Provide the [x, y] coordinate of the cell's center where the given text is located.  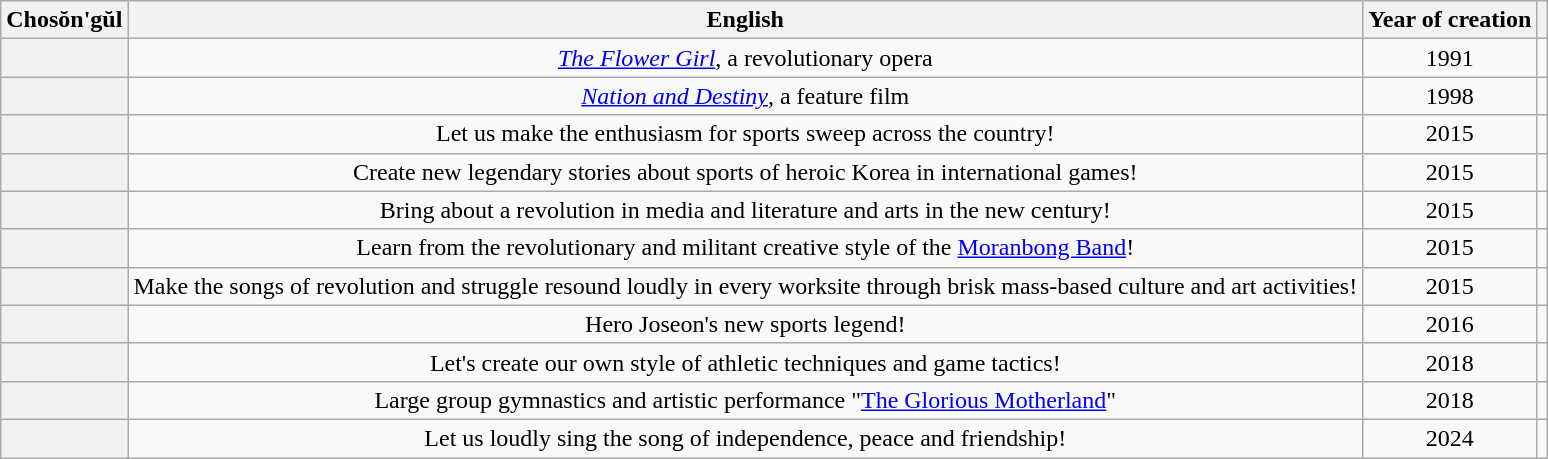
Bring about a revolution in media and literature and arts in the new century! [746, 210]
1991 [1450, 58]
Create new legendary stories about sports of heroic Korea in international games! [746, 172]
Year of creation [1450, 20]
2024 [1450, 438]
Large group gymnastics and artistic performance "The Glorious Motherland" [746, 400]
1998 [1450, 96]
Let us make the enthusiasm for sports sweep across the country! [746, 134]
Let's create our own style of athletic techniques and game tactics! [746, 362]
Chosŏn'gŭl [64, 20]
English [746, 20]
Make the songs of revolution and struggle resound loudly in every worksite through brisk mass-based culture and art activities! [746, 286]
The Flower Girl, a revolutionary opera [746, 58]
Learn from the revolutionary and militant creative style of the Moranbong Band! [746, 248]
2016 [1450, 324]
Let us loudly sing the song of independence, peace and friendship! [746, 438]
Nation and Destiny, a feature film [746, 96]
Hero Joseon's new sports legend! [746, 324]
